Output the (X, Y) coordinate of the center of the cell containing the given text.  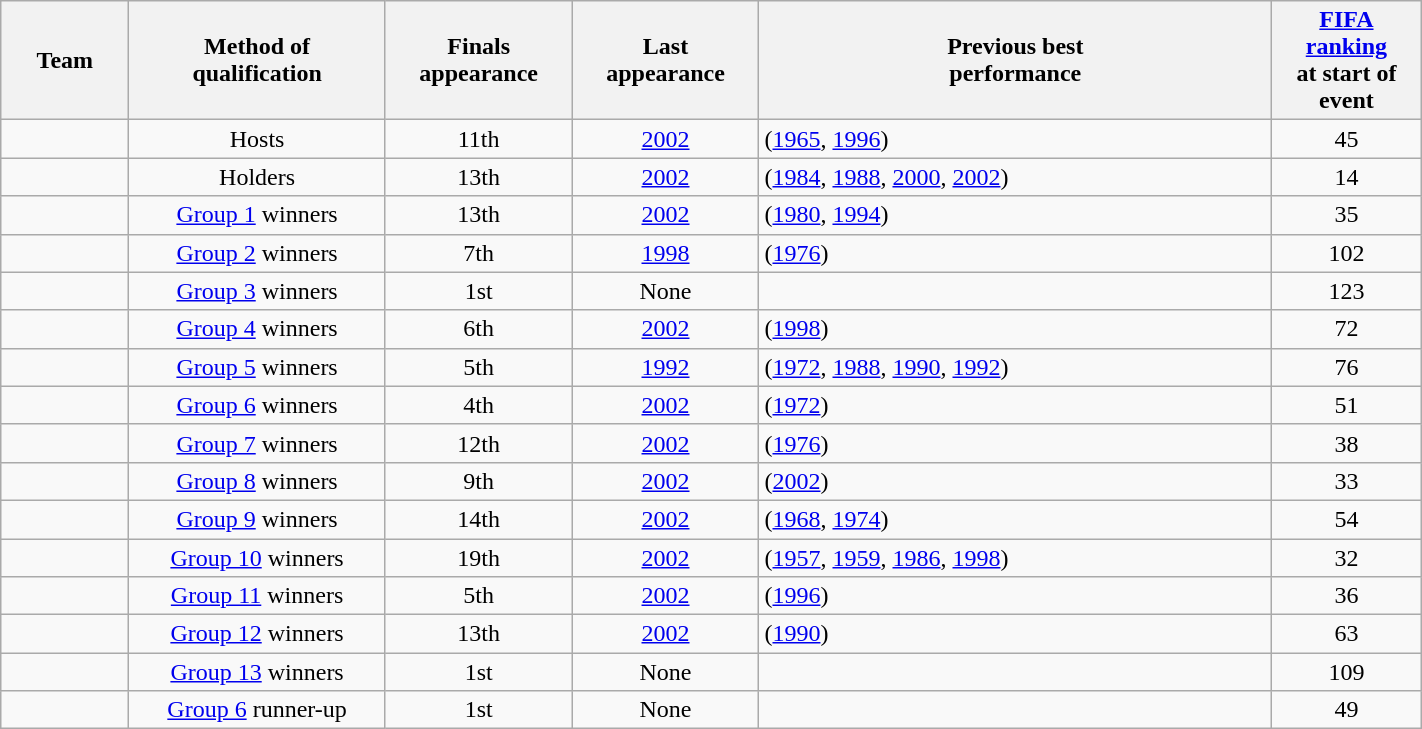
Group 4 winners (257, 329)
Previous bestperformance (1016, 60)
36 (1347, 596)
(1990) (1016, 634)
Group 2 winners (257, 253)
6th (478, 329)
Group 11 winners (257, 596)
(1972, 1988, 1990, 1992) (1016, 367)
54 (1347, 519)
(1965, 1996) (1016, 139)
14 (1347, 177)
(1984, 1988, 2000, 2002) (1016, 177)
123 (1347, 291)
Method ofqualification (257, 60)
63 (1347, 634)
Group 3 winners (257, 291)
Group 10 winners (257, 557)
(1957, 1959, 1986, 1998) (1016, 557)
33 (1347, 481)
38 (1347, 443)
76 (1347, 367)
Group 1 winners (257, 215)
(1972) (1016, 405)
1992 (666, 367)
(1998) (1016, 329)
Lastappearance (666, 60)
19th (478, 557)
Group 12 winners (257, 634)
Group 7 winners (257, 443)
1998 (666, 253)
32 (1347, 557)
(2002) (1016, 481)
9th (478, 481)
(1996) (1016, 596)
Group 8 winners (257, 481)
Group 13 winners (257, 672)
Group 6 winners (257, 405)
11th (478, 139)
12th (478, 443)
7th (478, 253)
(1968, 1974) (1016, 519)
Finalsappearance (478, 60)
Group 6 runner-up (257, 710)
Holders (257, 177)
51 (1347, 405)
109 (1347, 672)
Hosts (257, 139)
FIFA rankingat start of event (1347, 60)
Group 5 winners (257, 367)
14th (478, 519)
102 (1347, 253)
72 (1347, 329)
49 (1347, 710)
35 (1347, 215)
4th (478, 405)
(1980, 1994) (1016, 215)
Team (65, 60)
45 (1347, 139)
Group 9 winners (257, 519)
